Extract the (x, y) coordinate from the center of the cell holding the provided text.  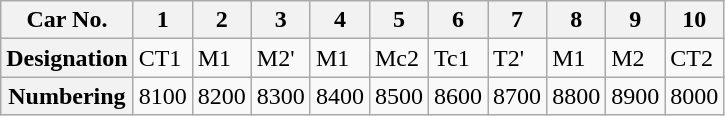
CT2 (694, 58)
Car No. (67, 20)
T2' (518, 58)
M2 (636, 58)
Mc2 (398, 58)
10 (694, 20)
8200 (222, 96)
6 (458, 20)
8500 (398, 96)
8800 (576, 96)
8900 (636, 96)
1 (162, 20)
8100 (162, 96)
Designation (67, 58)
CT1 (162, 58)
4 (340, 20)
9 (636, 20)
5 (398, 20)
Tc1 (458, 58)
7 (518, 20)
8700 (518, 96)
M2' (280, 58)
8300 (280, 96)
Numbering (67, 96)
8600 (458, 96)
2 (222, 20)
3 (280, 20)
8000 (694, 96)
8 (576, 20)
8400 (340, 96)
